Extract the (X, Y) coordinate from the center of the cell holding the provided text.  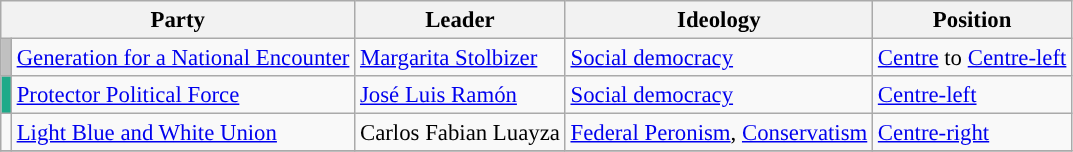
Generation for a National Encounter (182, 58)
Federal Peronism, Conservatism (718, 133)
Party (178, 20)
Ideology (718, 20)
Margarita Stolbizer (460, 58)
Protector Political Force (182, 95)
Leader (460, 20)
Centre-right (972, 133)
Position (972, 20)
Centre to Centre-left (972, 58)
Carlos Fabian Luayza (460, 133)
José Luis Ramón (460, 95)
Centre-left (972, 95)
Light Blue and White Union (182, 133)
